Locate the cell with the specified text and output its [x, y] center coordinate. 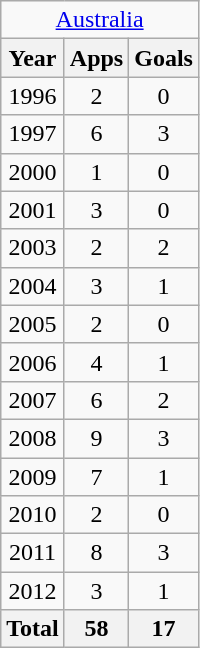
9 [96, 438]
Year [33, 58]
2004 [33, 286]
58 [96, 629]
1997 [33, 134]
2003 [33, 248]
Apps [96, 58]
2006 [33, 362]
17 [164, 629]
2008 [33, 438]
4 [96, 362]
2010 [33, 515]
2000 [33, 172]
Australia [100, 20]
1996 [33, 96]
2012 [33, 591]
7 [96, 477]
Goals [164, 58]
2011 [33, 553]
Total [33, 629]
8 [96, 553]
2005 [33, 324]
2009 [33, 477]
2007 [33, 400]
2001 [33, 210]
